Locate the cell with the specified text and output its (x, y) center coordinate. 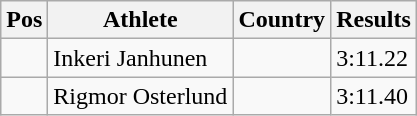
Rigmor Osterlund (140, 96)
Inkeri Janhunen (140, 58)
Country (282, 20)
Pos (24, 20)
Athlete (140, 20)
3:11.40 (374, 96)
3:11.22 (374, 58)
Results (374, 20)
